Return [X, Y] of the center of cell containing provided text 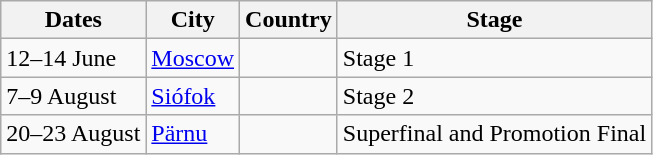
City [193, 20]
Pärnu [193, 134]
Stage 2 [494, 96]
Dates [74, 20]
7–9 August [74, 96]
Moscow [193, 58]
Superfinal and Promotion Final [494, 134]
20–23 August [74, 134]
Country [289, 20]
12–14 June [74, 58]
Stage [494, 20]
Siófok [193, 96]
Stage 1 [494, 58]
